Locate the cell with the specified text and output its [x, y] center coordinate. 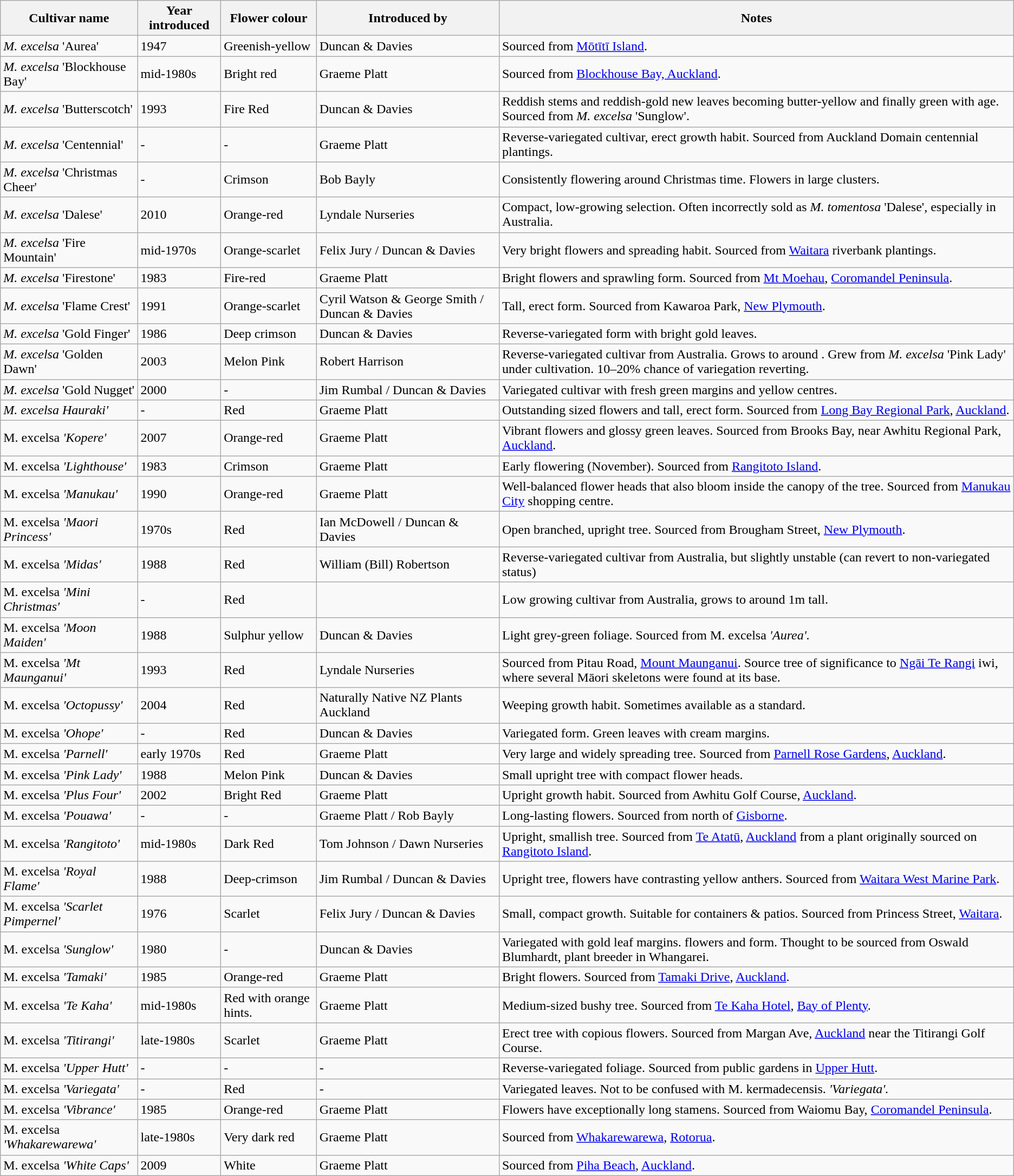
Bob Bayly [407, 180]
M. excelsa 'Pouawa' [69, 815]
M. excelsa 'Gold Nugget' [69, 389]
Very bright flowers and spreading habit. Sourced from Waitara riverbank plantings. [756, 250]
White [269, 1165]
M. excelsa 'Octopussy' [69, 705]
Deep crimson [269, 334]
Small upright tree with compact flower heads. [756, 774]
Reverse-variegated form with bright gold leaves. [756, 334]
M. excelsa 'White Caps' [69, 1165]
M. excelsa 'Titirangi' [69, 1041]
Naturally Native NZ Plants Auckland [407, 705]
Tom Johnson / Dawn Nurseries [407, 844]
M. excelsa 'Firestone' [69, 278]
2007 [179, 439]
Weeping growth habit. Sometimes available as a standard. [756, 705]
M. excelsa 'Upper Hutt' [69, 1068]
M. excelsa 'Rangitoto' [69, 844]
Variegated with gold leaf margins. flowers and form. Thought to be sourced from Oswald Blumhardt, plant breeder in Whangarei. [756, 950]
Sourced from Blockhouse Bay, Auckland. [756, 74]
M. excelsa Hauraki' [69, 410]
M. excelsa 'Plus Four' [69, 795]
M. excelsa 'Blockhouse Bay' [69, 74]
Fire Red [269, 109]
Robert Harrison [407, 362]
Vibrant flowers and glossy green leaves. Sourced from Brooks Bay, near Awhitu Regional Park, Auckland. [756, 439]
1976 [179, 914]
M. excelsa 'Moon Maiden' [69, 635]
Light grey-green foliage. Sourced from M. excelsa 'Aurea'. [756, 635]
Very dark red [269, 1137]
1990 [179, 494]
M. excelsa 'Mt Maunganui' [69, 670]
Variegated cultivar with fresh green margins and yellow centres. [756, 389]
2010 [179, 214]
Ian McDowell / Duncan & Davies [407, 530]
M. excelsa 'Variegata' [69, 1089]
Flowers have exceptionally long stamens. Sourced from Waiomu Bay, Coromandel Peninsula. [756, 1109]
Bright Red [269, 795]
Early flowering (November). Sourced from Rangitoto Island. [756, 466]
Cultivar name [69, 18]
Bright flowers. Sourced from Tamaki Drive, Auckland. [756, 977]
2000 [179, 389]
Reverse-variegated foliage. Sourced from public gardens in Upper Hutt. [756, 1068]
M. excelsa 'Flame Crest' [69, 305]
Low growing cultivar from Australia, grows to around 1m tall. [756, 600]
M. excelsa 'Manukau' [69, 494]
M. excelsa 'Ohope' [69, 733]
Sulphur yellow [269, 635]
Medium-sized bushy tree. Sourced from Te Kaha Hotel, Bay of Plenty. [756, 1005]
M. excelsa 'Royal Flame' [69, 879]
2003 [179, 362]
Reddish stems and reddish-gold new leaves becoming butter-yellow and finally green with age. Sourced from M. excelsa 'Sunglow'. [756, 109]
Graeme Platt / Rob Bayly [407, 815]
Upright tree, flowers have contrasting yellow anthers. Sourced from Waitara West Marine Park. [756, 879]
M. excelsa 'Te Kaha' [69, 1005]
Upright growth habit. Sourced from Awhitu Golf Course, Auckland. [756, 795]
2004 [179, 705]
1986 [179, 334]
Very large and widely spreading tree. Sourced from Parnell Rose Gardens, Auckland. [756, 754]
Upright, smallish tree. Sourced from Te Atatū, Auckland from a plant originally sourced on Rangitoto Island. [756, 844]
Bright red [269, 74]
M. excelsa 'Mini Christmas' [69, 600]
Long-lasting flowers. Sourced from north of Gisborne. [756, 815]
M. excelsa 'Butterscotch' [69, 109]
Bright flowers and sprawling form. Sourced from Mt Moehau, Coromandel Peninsula. [756, 278]
Cyril Watson & George Smith / Duncan & Davies [407, 305]
M. excelsa 'Pink Lady' [69, 774]
Sourced from Mōtītī Island. [756, 46]
1980 [179, 950]
M. excelsa 'Christmas Cheer' [69, 180]
Reverse-variegated cultivar, erect growth habit. Sourced from Auckland Domain centennial plantings. [756, 144]
Compact, low-growing selection. Often incorrectly sold as M. tomentosa 'Dalese', especially in Australia. [756, 214]
Red with orange hints. [269, 1005]
Dark Red [269, 844]
M. excelsa 'Whakarewarewa' [69, 1137]
Sourced from Whakarewarewa, Rotorua. [756, 1137]
M. excelsa 'Aurea' [69, 46]
Year introduced [179, 18]
1991 [179, 305]
Greenish-yellow [269, 46]
Outstanding sized flowers and tall, erect form. Sourced from Long Bay Regional Park, Auckland. [756, 410]
Deep-crimson [269, 879]
M. excelsa 'Scarlet Pimpernel' [69, 914]
M. excelsa 'Dalese' [69, 214]
Sourced from Piha Beach, Auckland. [756, 1165]
2009 [179, 1165]
M. excelsa 'Gold Finger' [69, 334]
Variegated leaves. Not to be confused with M. kermadecensis. 'Variegata'. [756, 1089]
William (Bill) Robertson [407, 564]
M. excelsa 'Maori Princess' [69, 530]
Variegated form. Green leaves with cream margins. [756, 733]
Reverse-variegated cultivar from Australia, but slightly unstable (can revert to non-variegated status) [756, 564]
2002 [179, 795]
Tall, erect form. Sourced from Kawaroa Park, New Plymouth. [756, 305]
M. excelsa 'Parnell' [69, 754]
Fire-red [269, 278]
Sourced from Pitau Road, Mount Maunganui. Source tree of significance to Ngāi Te Rangi iwi, where several Māori skeletons were found at its base. [756, 670]
M. excelsa 'Lighthouse' [69, 466]
Consistently flowering around Christmas time. Flowers in large clusters. [756, 180]
1947 [179, 46]
M. excelsa 'Sunglow' [69, 950]
Flower colour [269, 18]
M. excelsa 'Kopere' [69, 439]
Small, compact growth. Suitable for containers & patios. Sourced from Princess Street, Waitara. [756, 914]
Open branched, upright tree. Sourced from Brougham Street, New Plymouth. [756, 530]
Erect tree with copious flowers. Sourced from Margan Ave, Auckland near the Titirangi Golf Course. [756, 1041]
M. excelsa 'Centennial' [69, 144]
M. excelsa 'Fire Mountain' [69, 250]
mid-1970s [179, 250]
Notes [756, 18]
M. excelsa 'Vibrance' [69, 1109]
early 1970s [179, 754]
M. excelsa 'Midas' [69, 564]
Well-balanced flower heads that also bloom inside the canopy of the tree. Sourced from Manukau City shopping centre. [756, 494]
M. excelsa 'Tamaki' [69, 977]
Introduced by [407, 18]
M. excelsa 'Golden Dawn' [69, 362]
1970s [179, 530]
